Output the (x, y) coordinate of the center of the cell containing the given text.  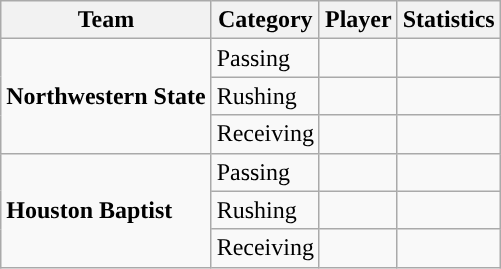
Team (106, 20)
Northwestern State (106, 96)
Category (265, 20)
Houston Baptist (106, 210)
Statistics (448, 20)
Player (358, 20)
